From the cell containing the given text, extract its center point as [X, Y] coordinate. 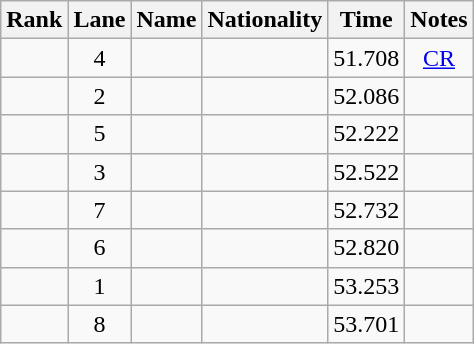
7 [100, 210]
52.222 [366, 134]
Notes [439, 20]
1 [100, 286]
Name [166, 20]
53.701 [366, 324]
Rank [34, 20]
4 [100, 58]
8 [100, 324]
52.820 [366, 248]
52.086 [366, 96]
Time [366, 20]
6 [100, 248]
CR [439, 58]
53.253 [366, 286]
Nationality [265, 20]
51.708 [366, 58]
3 [100, 172]
2 [100, 96]
5 [100, 134]
52.522 [366, 172]
52.732 [366, 210]
Lane [100, 20]
